Search for the cell housing the specified text and yield its (x, y) center coordinate. 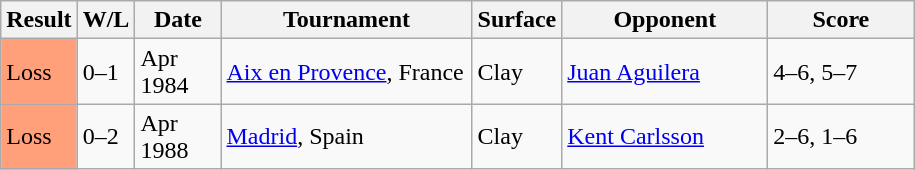
Juan Aguilera (665, 72)
Result (39, 20)
4–6, 5–7 (841, 72)
Kent Carlsson (665, 136)
Date (178, 20)
Apr 1984 (178, 72)
Tournament (346, 20)
Surface (517, 20)
Madrid, Spain (346, 136)
Opponent (665, 20)
0–1 (106, 72)
Aix en Provence, France (346, 72)
2–6, 1–6 (841, 136)
0–2 (106, 136)
Score (841, 20)
W/L (106, 20)
Apr 1988 (178, 136)
